Output the (X, Y) coordinate of the center of the cell containing the given text.  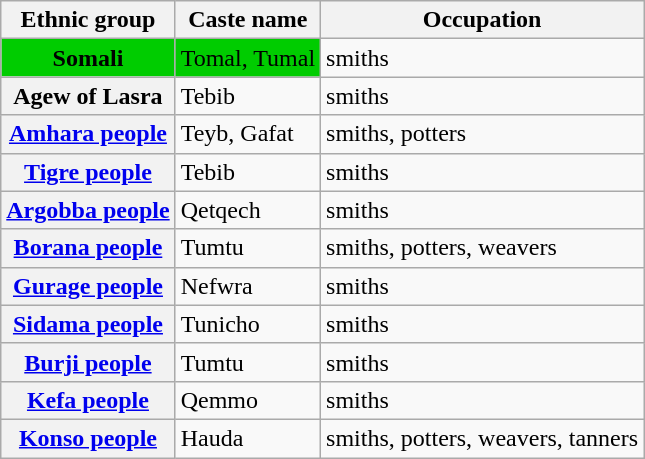
Argobba people (88, 210)
Kefa people (88, 400)
Sidama people (88, 324)
Occupation (482, 20)
Caste name (248, 20)
Nefwra (248, 286)
Amhara people (88, 134)
Ethnic group (88, 20)
Tigre people (88, 172)
Gurage people (88, 286)
Teyb, Gafat (248, 134)
Hauda (248, 438)
smiths, potters, weavers (482, 248)
Konso people (88, 438)
Qetqech (248, 210)
Tomal, Tumal (248, 58)
Borana people (88, 248)
Qemmo (248, 400)
Burji people (88, 362)
smiths, potters, weavers, tanners (482, 438)
smiths, potters (482, 134)
Tunicho (248, 324)
Somali (88, 58)
Agew of Lasra (88, 96)
